Capture the cell that displays the provided text and extract its (x, y) central coordinate. 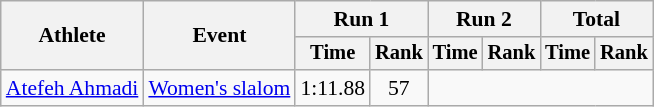
Total (596, 19)
Atefeh Ahmadi (72, 88)
1:11.88 (332, 88)
57 (399, 88)
Athlete (72, 36)
Run 1 (361, 19)
Women's slalom (219, 88)
Event (219, 36)
Run 2 (484, 19)
